Pinpoint the cell where the given text exists, returning its [X, Y] midpoint coordinate. 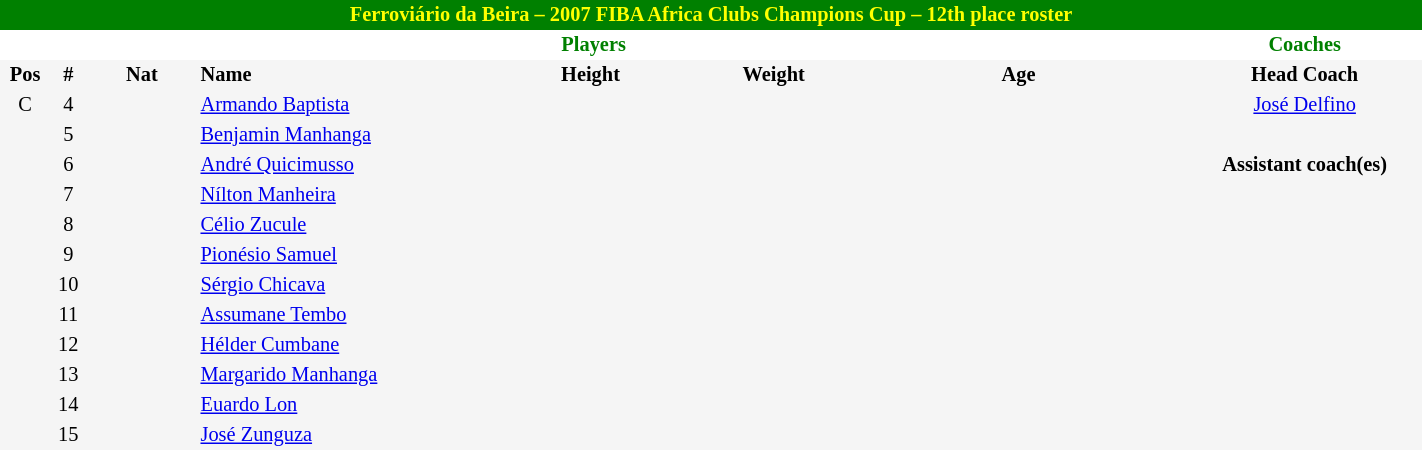
Hélder Cumbane [340, 345]
Ferroviário da Beira – 2007 FIBA Africa Clubs Champions Cup – 12th place roster [711, 15]
9 [68, 255]
Euardo Lon [340, 405]
14 [68, 405]
Players [594, 45]
Coaches [1304, 45]
Assistant coach(es) [1304, 165]
Margarido Manhanga [340, 375]
Pos [25, 75]
7 [68, 195]
4 [68, 105]
6 [68, 165]
Sérgio Chicava [340, 285]
11 [68, 315]
C [25, 105]
# [68, 75]
Nat [142, 75]
José Delfino [1304, 105]
Pionésio Samuel [340, 255]
Name [340, 75]
Weight [774, 75]
15 [68, 435]
13 [68, 375]
Age [1019, 75]
Height [591, 75]
Célio Zucule [340, 225]
José Zunguza [340, 435]
10 [68, 285]
12 [68, 345]
Benjamin Manhanga [340, 135]
Armando Baptista [340, 105]
Nílton Manheira [340, 195]
8 [68, 225]
André Quicimusso [340, 165]
Head Coach [1304, 75]
Assumane Tembo [340, 315]
5 [68, 135]
